Determine the [X, Y] coordinate at the center of the cell enclosing the given text.  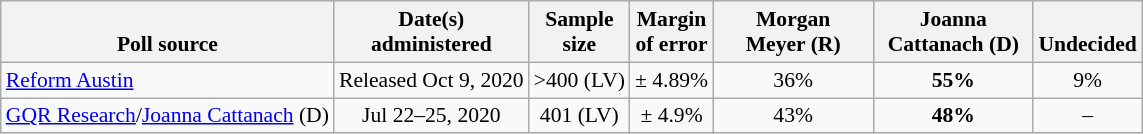
± 4.9% [672, 116]
– [1087, 116]
36% [793, 80]
Samplesize [580, 32]
55% [953, 80]
9% [1087, 80]
43% [793, 116]
Jul 22–25, 2020 [432, 116]
48% [953, 116]
MorganMeyer (R) [793, 32]
Poll source [168, 32]
Reform Austin [168, 80]
401 (LV) [580, 116]
± 4.89% [672, 80]
Undecided [1087, 32]
Date(s)administered [432, 32]
GQR Research/Joanna Cattanach (D) [168, 116]
JoannaCattanach (D) [953, 32]
Released Oct 9, 2020 [432, 80]
Marginof error [672, 32]
>400 (LV) [580, 80]
